Return [X, Y] of the center of cell containing provided text 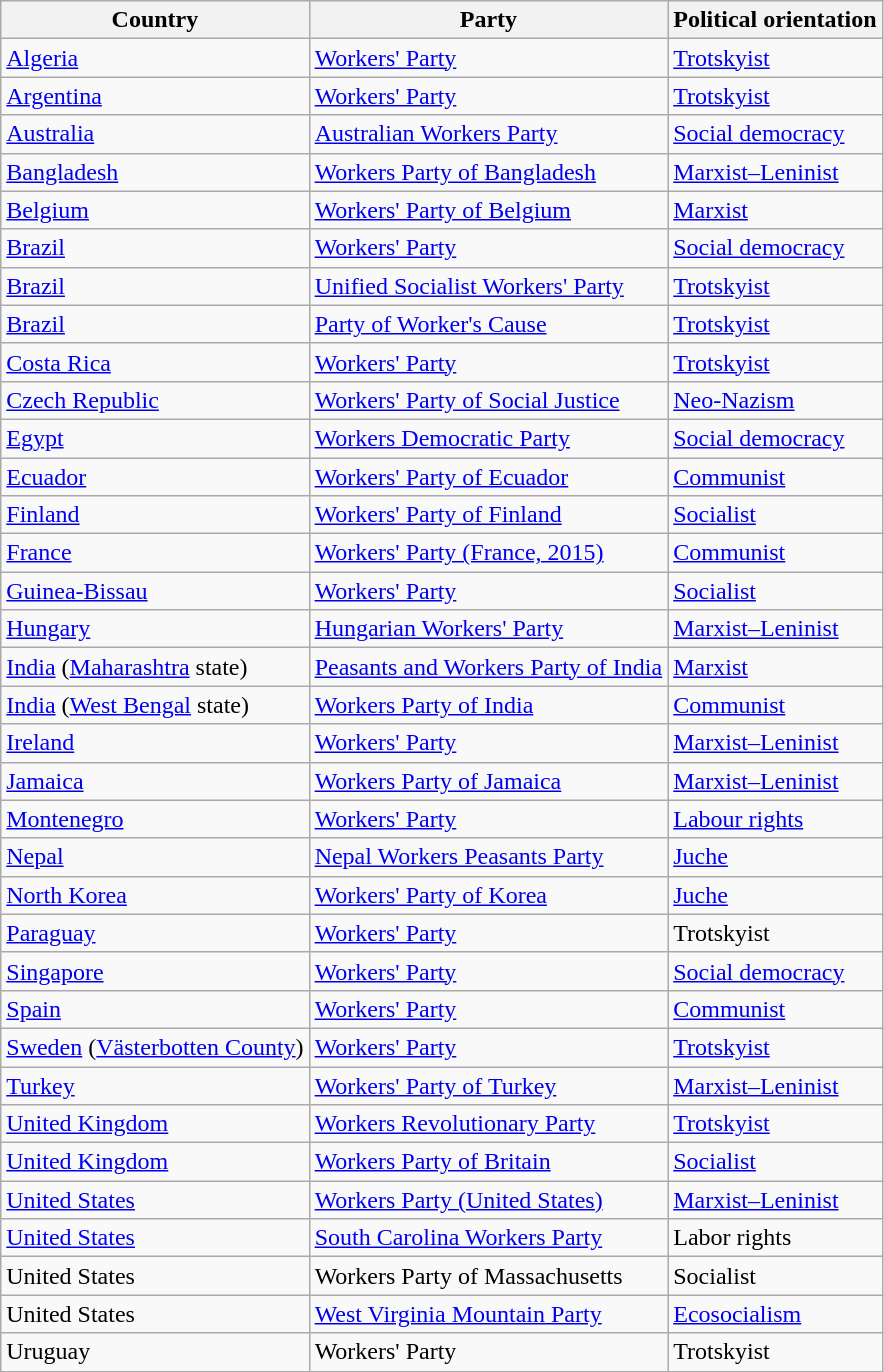
Costa Rica [155, 362]
India (Maharashtra state) [155, 667]
Workers' Party of Social Justice [488, 400]
Workers Party of Jamaica [488, 781]
Czech Republic [155, 400]
Workers Party of India [488, 705]
Nepal [155, 857]
Unified Socialist Workers' Party [488, 286]
Jamaica [155, 781]
Singapore [155, 971]
South Carolina Workers Party [488, 1238]
India (West Bengal state) [155, 705]
Finland [155, 515]
Belgium [155, 210]
Neo-Nazism [775, 400]
Workers Revolutionary Party [488, 1124]
Guinea-Bissau [155, 591]
Workers Party of Britain [488, 1162]
Egypt [155, 438]
Hungary [155, 629]
Party of Worker's Cause [488, 324]
Workers Party of Bangladesh [488, 172]
Hungarian Workers' Party [488, 629]
Workers Party (United States) [488, 1200]
Ecuador [155, 477]
Workers' Party of Turkey [488, 1085]
Workers Democratic Party [488, 438]
West Virginia Mountain Party [488, 1314]
Australia [155, 134]
France [155, 553]
Party [488, 20]
Algeria [155, 58]
Workers' Party of Finland [488, 515]
Labour rights [775, 819]
Country [155, 20]
Argentina [155, 96]
Peasants and Workers Party of India [488, 667]
Nepal Workers Peasants Party [488, 857]
Bangladesh [155, 172]
Workers' Party (France, 2015) [488, 553]
Spain [155, 1009]
Australian Workers Party [488, 134]
Paraguay [155, 933]
Montenegro [155, 819]
Labor rights [775, 1238]
Workers Party of Massachusetts [488, 1276]
Ecosocialism [775, 1314]
Uruguay [155, 1352]
Political orientation [775, 20]
Sweden (Västerbotten County) [155, 1047]
Ireland [155, 743]
Workers' Party of Ecuador [488, 477]
Workers' Party of Belgium [488, 210]
North Korea [155, 895]
Workers' Party of Korea [488, 895]
Turkey [155, 1085]
